Output the [X, Y] coordinate of the center of the cell containing the given text.  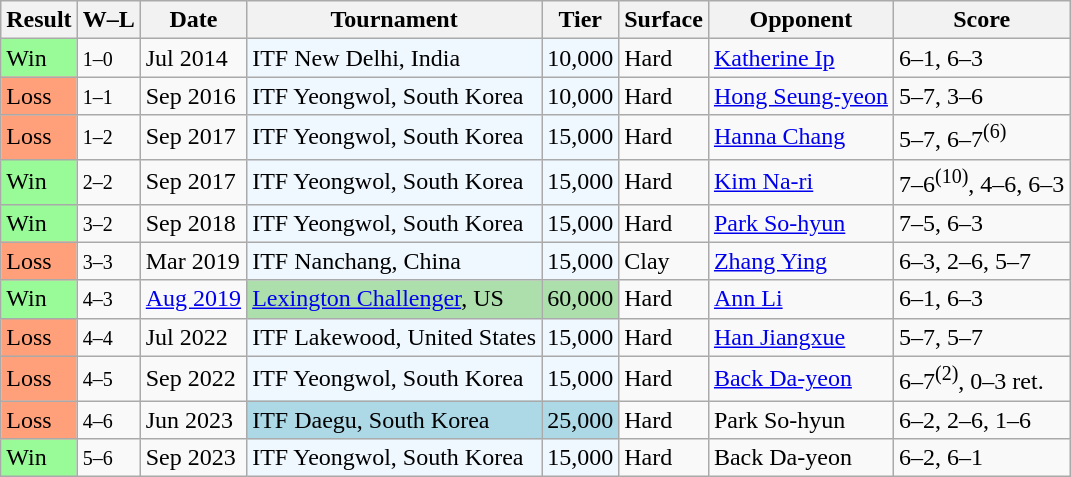
Hong Seung-yeon [800, 96]
25,000 [580, 420]
Sep 2023 [193, 458]
Mar 2019 [193, 261]
Aug 2019 [193, 299]
5–6 [108, 458]
Result [39, 20]
Lexington Challenger, US [394, 299]
4–4 [108, 337]
Jul 2014 [193, 58]
6–3, 2–6, 5–7 [981, 261]
4–6 [108, 420]
Opponent [800, 20]
Surface [664, 20]
Sep 2022 [193, 378]
Tier [580, 20]
1–0 [108, 58]
Sep 2016 [193, 96]
Tournament [394, 20]
ITF Daegu, South Korea [394, 420]
Katherine Ip [800, 58]
Hanna Chang [800, 138]
Zhang Ying [800, 261]
6–2, 2–6, 1–6 [981, 420]
5–7, 5–7 [981, 337]
60,000 [580, 299]
4–3 [108, 299]
6–2, 6–1 [981, 458]
ITF New Delhi, India [394, 58]
5–7, 3–6 [981, 96]
Ann Li [800, 299]
3–2 [108, 223]
2–2 [108, 182]
Han Jiangxue [800, 337]
1–1 [108, 96]
3–3 [108, 261]
Sep 2018 [193, 223]
ITF Lakewood, United States [394, 337]
1–2 [108, 138]
5–7, 6–7(6) [981, 138]
Date [193, 20]
Jun 2023 [193, 420]
Jul 2022 [193, 337]
ITF Nanchang, China [394, 261]
W–L [108, 20]
6–7(2), 0–3 ret. [981, 378]
Clay [664, 261]
Kim Na-ri [800, 182]
7–6(10), 4–6, 6–3 [981, 182]
4–5 [108, 378]
Score [981, 20]
7–5, 6–3 [981, 223]
